Detect which cell encompasses the target text, then output its (x, y) center coordinate. 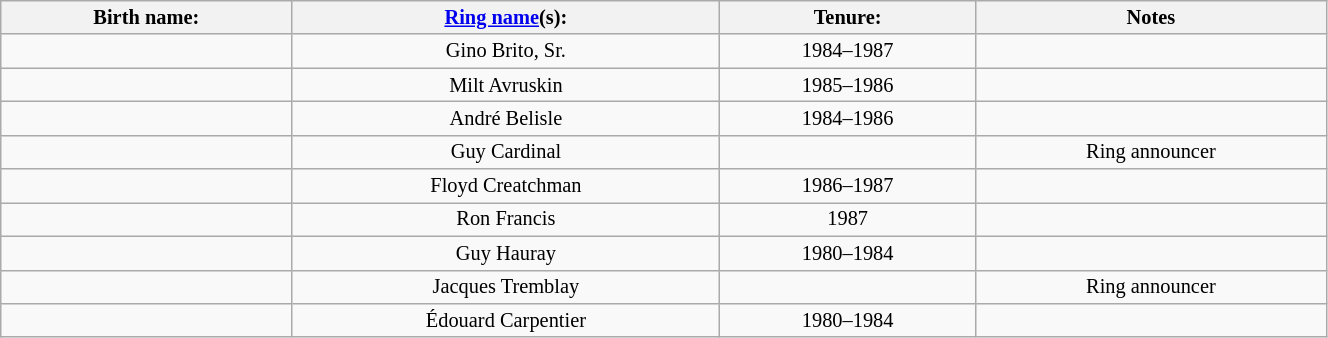
Floyd Creatchman (506, 186)
1987 (848, 219)
Ring name(s): (506, 17)
Birth name: (146, 17)
Jacques Tremblay (506, 287)
Guy Cardinal (506, 152)
1985–1986 (848, 85)
Milt Avruskin (506, 85)
1984–1986 (848, 118)
Édouard Carpentier (506, 320)
Gino Brito, Sr. (506, 51)
Guy Hauray (506, 253)
1986–1987 (848, 186)
1984–1987 (848, 51)
André Belisle (506, 118)
Ron Francis (506, 219)
Notes (1150, 17)
Tenure: (848, 17)
